Determine the (X, Y) coordinate at the center of the cell enclosing the given text.  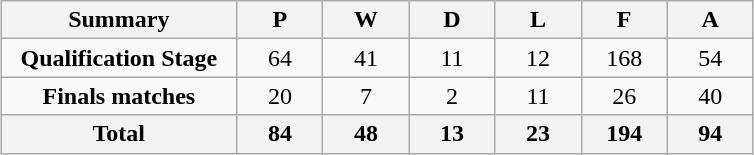
168 (624, 58)
Finals matches (119, 96)
23 (538, 134)
Total (119, 134)
7 (366, 96)
20 (280, 96)
13 (452, 134)
A (710, 20)
Qualification Stage (119, 58)
P (280, 20)
84 (280, 134)
F (624, 20)
64 (280, 58)
W (366, 20)
40 (710, 96)
194 (624, 134)
D (452, 20)
41 (366, 58)
26 (624, 96)
54 (710, 58)
Summary (119, 20)
94 (710, 134)
L (538, 20)
48 (366, 134)
2 (452, 96)
12 (538, 58)
